Identify which cell holds the provided text, then report its (x, y) central coordinate. 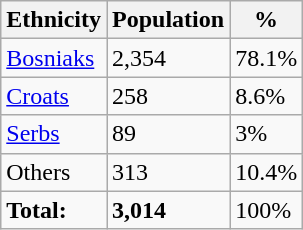
100% (266, 210)
258 (168, 96)
78.1% (266, 58)
Total: (54, 210)
10.4% (266, 172)
2,354 (168, 58)
Croats (54, 96)
% (266, 20)
Serbs (54, 134)
89 (168, 134)
Population (168, 20)
Ethnicity (54, 20)
8.6% (266, 96)
Bosniaks (54, 58)
3,014 (168, 210)
Others (54, 172)
3% (266, 134)
313 (168, 172)
